Return (X, Y) of the center of cell containing provided text 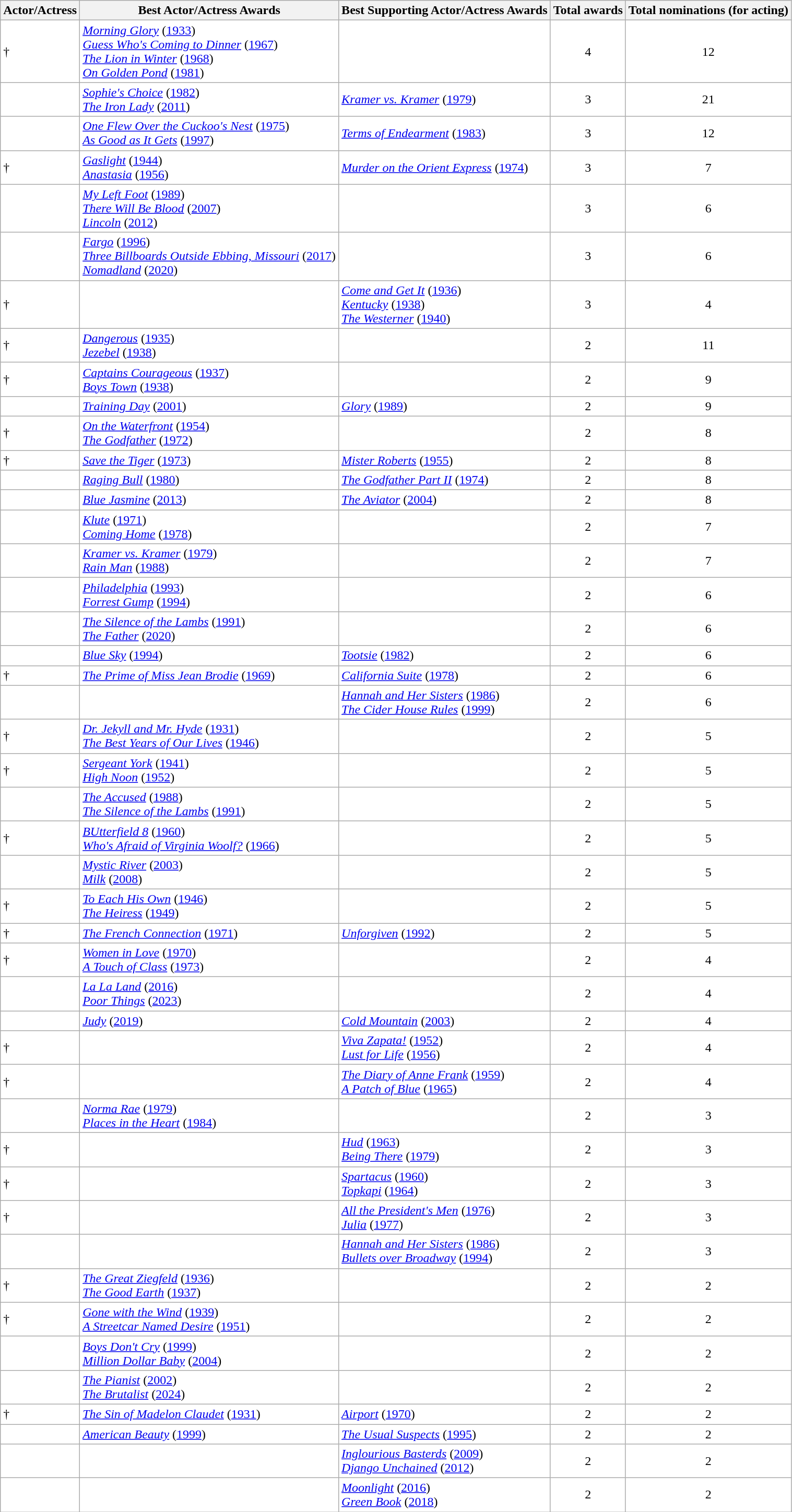
American Beauty (1999) (209, 1434)
One Flew Over the Cuckoo's Nest (1975) As Good as It Gets (1997) (209, 134)
Philadelphia (1993) Forrest Gump (1994) (209, 595)
Dr. Jekyll and Mr. Hyde (1931) The Best Years of Our Lives (1946) (209, 736)
The Godfather Part II (1974) (445, 480)
Glory (1989) (445, 406)
The Silence of the Lambs (1991) The Father (2020) (209, 628)
Best Supporting Actor/Actress Awards (445, 10)
Captains Courageous (1937) Boys Town (1938) (209, 379)
The Prime of Miss Jean Brodie (1969) (209, 675)
The Aviator (2004) (445, 500)
Klute (1971) Coming Home (1978) (209, 527)
Blue Sky (1994) (209, 656)
Hannah and Her Sisters (1986) The Cider House Rules (1999) (445, 703)
The Sin of Madelon Claudet (1931) (209, 1414)
Total awards (588, 10)
21 (708, 99)
Moonlight (2016) Green Book (2018) (445, 1495)
Airport (1970) (445, 1414)
Sergeant York (1941) High Noon (1952) (209, 770)
My Left Foot (1989) There Will Be Blood (2007) Lincoln (2012) (209, 208)
Norma Rae (1979) Places in the Heart (1984) (209, 1116)
Mystic River (2003) Milk (2008) (209, 872)
The Accused (1988) The Silence of the Lambs (1991) (209, 804)
The Diary of Anne Frank (1959) A Patch of Blue (1965) (445, 1081)
On the Waterfront (1954) The Godfather (1972) (209, 433)
The Great Ziegfeld (1936) The Good Earth (1937) (209, 1285)
Women in Love (1970) A Touch of Class (1973) (209, 960)
Inglourious Basterds (2009) Django Unchained (2012) (445, 1461)
Boys Don't Cry (1999) Million Dollar Baby (2004) (209, 1353)
La La Land (2016) Poor Things (2023) (209, 994)
11 (708, 346)
Judy (2019) (209, 1021)
Sophie's Choice (1982) The Iron Lady (2011) (209, 99)
Hud (1963) Being There (1979) (445, 1149)
Morning Glory (1933) Guess Who's Coming to Dinner (1967)The Lion in Winter (1968) On Golden Pond (1981) (209, 51)
Mister Roberts (1955) (445, 460)
Unforgiven (1992) (445, 933)
All the President's Men (1976) Julia (1977) (445, 1217)
Gaslight (1944) Anastasia (1956) (209, 167)
Kramer vs. Kramer (1979) Rain Man (1988) (209, 561)
California Suite (1978) (445, 675)
Come and Get It (1936) Kentucky (1938) The Westerner (1940) (445, 304)
Best Actor/Actress Awards (209, 10)
Training Day (2001) (209, 406)
Murder on the Orient Express (1974) (445, 167)
Spartacus (1960) Topkapi (1964) (445, 1184)
Total nominations (for acting) (708, 10)
The Pianist (2002) The Brutalist (2024) (209, 1387)
Hannah and Her Sisters (1986) Bullets over Broadway (1994) (445, 1252)
Kramer vs. Kramer (1979) (445, 99)
Gone with the Wind (1939) A Streetcar Named Desire (1951) (209, 1319)
Fargo (1996) Three Billboards Outside Ebbing, Missouri (2017) Nomadland (2020) (209, 256)
Viva Zapata! (1952) Lust for Life (1956) (445, 1048)
Terms of Endearment (1983) (445, 134)
Dangerous (1935) Jezebel (1938) (209, 346)
The Usual Suspects (1995) (445, 1434)
Cold Mountain (2003) (445, 1021)
Tootsie (1982) (445, 656)
Actor/Actress (40, 10)
Raging Bull (1980) (209, 480)
BUtterfield 8 (1960) Who's Afraid of Virginia Woolf? (1966) (209, 838)
Blue Jasmine (2013) (209, 500)
Save the Tiger (1973) (209, 460)
To Each His Own (1946) The Heiress (1949) (209, 906)
The French Connection (1971) (209, 933)
